For the text-containing cell, return its midpoint in [x, y] coordinate format. 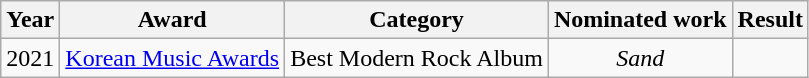
Korean Music Awards [172, 58]
Category [417, 20]
2021 [30, 58]
Best Modern Rock Album [417, 58]
Nominated work [640, 20]
Result [770, 20]
Award [172, 20]
Sand [640, 58]
Year [30, 20]
